From the cell containing the given text, extract its center point as (X, Y) coordinate. 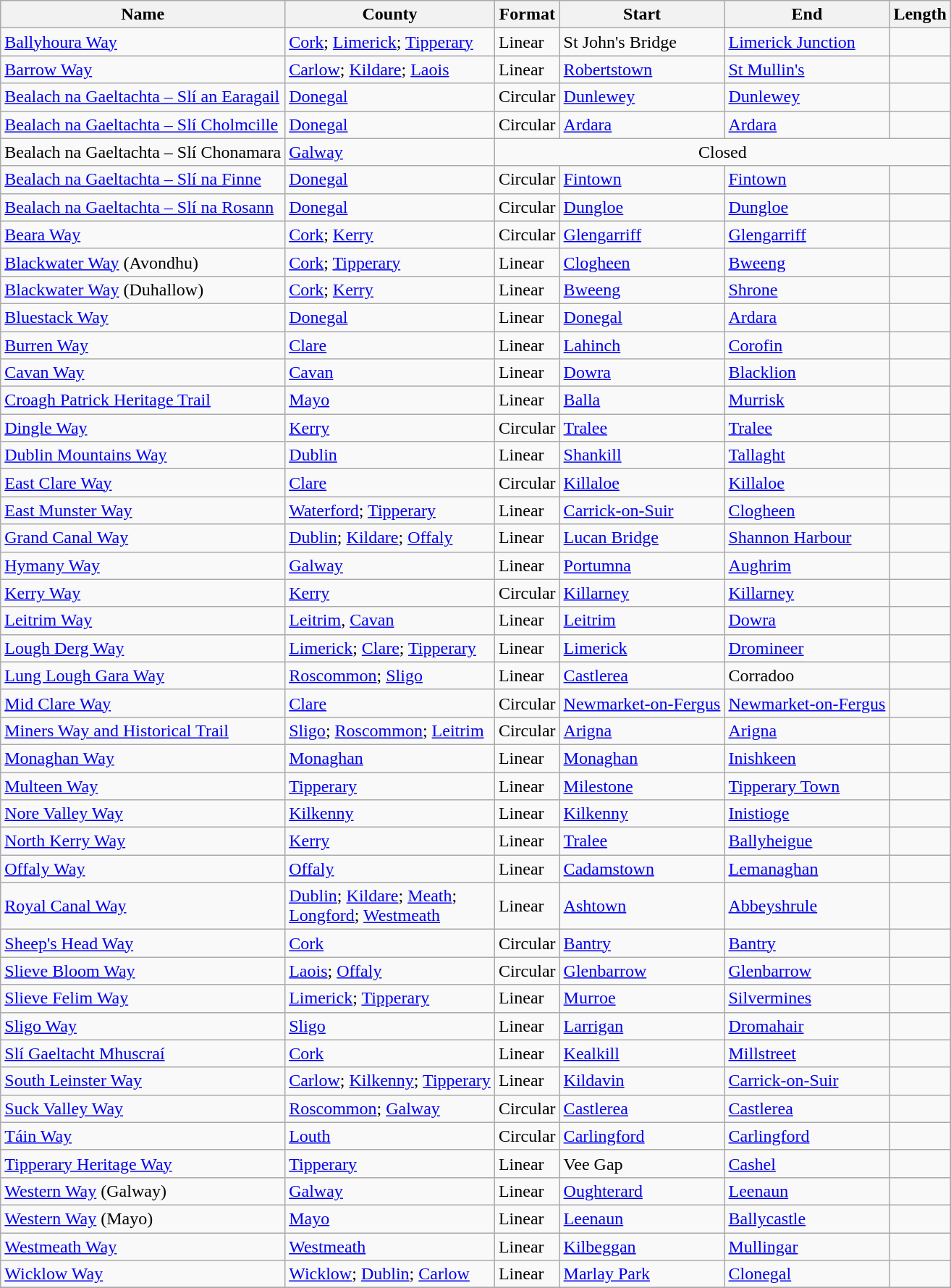
Western Way (Galway) (143, 1191)
Tipperary Heritage Way (143, 1163)
Ballyheigue (807, 841)
Westmeath (390, 1246)
Lough Derg Way (143, 648)
Shankill (642, 455)
Cadamstown (642, 869)
Start (642, 14)
Dublin; Kildare; Meath; Longford; Westmeath (390, 906)
Roscommon; Sligo (390, 675)
Dromahair (807, 1026)
Abbeyshrule (807, 906)
Leitrim, Cavan (390, 620)
Bealach na Gaeltachta – Slí na Rosann (143, 207)
Bealach na Gaeltachta – Slí an Earagail (143, 97)
Cavan (390, 373)
Beara Way (143, 235)
Slieve Bloom Way (143, 971)
Burren Way (143, 345)
Kerry Way (143, 593)
Portumna (642, 565)
Closed (722, 152)
Corradoo (807, 675)
Carlow; Kildare; Laois (390, 70)
Limerick Junction (807, 42)
Bealach na Gaeltachta – Slí na Finne (143, 180)
Cavan Way (143, 373)
Sligo; Roscommon; Leitrim (390, 731)
St John's Bridge (642, 42)
Cashel (807, 1163)
Laois; Offaly (390, 971)
Lahinch (642, 345)
Wicklow Way (143, 1274)
Murrisk (807, 400)
Barrow Way (143, 70)
North Kerry Way (143, 841)
Lung Lough Gara Way (143, 675)
Offaly (390, 869)
Silvermines (807, 998)
Croagh Patrick Heritage Trail (143, 400)
County (390, 14)
Sheep's Head Way (143, 943)
Dublin (390, 455)
Blackwater Way (Avondhu) (143, 262)
Lucan Bridge (642, 538)
Mid Clare Way (143, 703)
Millstreet (807, 1053)
Sligo Way (143, 1026)
Aughrim (807, 565)
Tallaght (807, 455)
Milestone (642, 786)
Limerick; Tipperary (390, 998)
Name (143, 14)
Limerick (642, 648)
Bealach na Gaeltachta – Slí Chonamara (143, 152)
Westmeath Way (143, 1246)
Format (527, 14)
Carlow; Kilkenny; Tipperary (390, 1081)
Kilbeggan (642, 1246)
Ballycastle (807, 1218)
East Clare Way (143, 483)
Mullingar (807, 1246)
Miners Way and Historical Trail (143, 731)
Kildavin (642, 1081)
Leitrim (642, 620)
Nore Valley Way (143, 814)
Multeen Way (143, 786)
Ballyhoura Way (143, 42)
Dromineer (807, 648)
Murroe (642, 998)
Sligo (390, 1026)
Cork; Tipperary (390, 262)
Dublin; Kildare; Offaly (390, 538)
Shannon Harbour (807, 538)
St Mullin's (807, 70)
Ashtown (642, 906)
Robertstown (642, 70)
Kealkill (642, 1053)
Blackwater Way (Duhallow) (143, 290)
Monaghan Way (143, 758)
Wicklow; Dublin; Carlow (390, 1274)
Bluestack Way (143, 317)
Length (920, 14)
East Munster Way (143, 510)
Inishkeen (807, 758)
Inistioge (807, 814)
Limerick; Clare; Tipperary (390, 648)
Shrone (807, 290)
Waterford; Tipperary (390, 510)
Cork; Limerick; Tipperary (390, 42)
Larrigan (642, 1026)
South Leinster Way (143, 1081)
Slí Gaeltacht Mhuscraí (143, 1053)
Slieve Felim Way (143, 998)
Tipperary Town (807, 786)
Roscommon; Galway (390, 1108)
Marlay Park (642, 1274)
End (807, 14)
Western Way (Mayo) (143, 1218)
Lemanaghan (807, 869)
Vee Gap (642, 1163)
Leitrim Way (143, 620)
Dublin Mountains Way (143, 455)
Táin Way (143, 1136)
Bealach na Gaeltachta – Slí Cholmcille (143, 125)
Blacklion (807, 373)
Corofin (807, 345)
Balla (642, 400)
Offaly Way (143, 869)
Dingle Way (143, 428)
Clonegal (807, 1274)
Royal Canal Way (143, 906)
Louth (390, 1136)
Suck Valley Way (143, 1108)
Hymany Way (143, 565)
Oughterard (642, 1191)
Grand Canal Way (143, 538)
